Return (X, Y) of the center of cell containing provided text 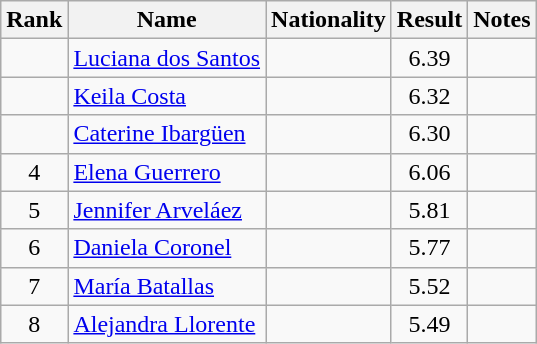
4 (34, 172)
María Batallas (167, 286)
Elena Guerrero (167, 172)
5.81 (429, 210)
5.49 (429, 324)
5 (34, 210)
6.32 (429, 96)
6.30 (429, 134)
Daniela Coronel (167, 248)
5.77 (429, 248)
6.06 (429, 172)
Rank (34, 20)
7 (34, 286)
6.39 (429, 58)
Luciana dos Santos (167, 58)
Notes (502, 20)
Caterine Ibargüen (167, 134)
6 (34, 248)
Keila Costa (167, 96)
Name (167, 20)
8 (34, 324)
Result (429, 20)
Alejandra Llorente (167, 324)
Jennifer Arveláez (167, 210)
5.52 (429, 286)
Nationality (329, 20)
